Find where the given text appears and provide that cell's center as (x, y) coordinate. 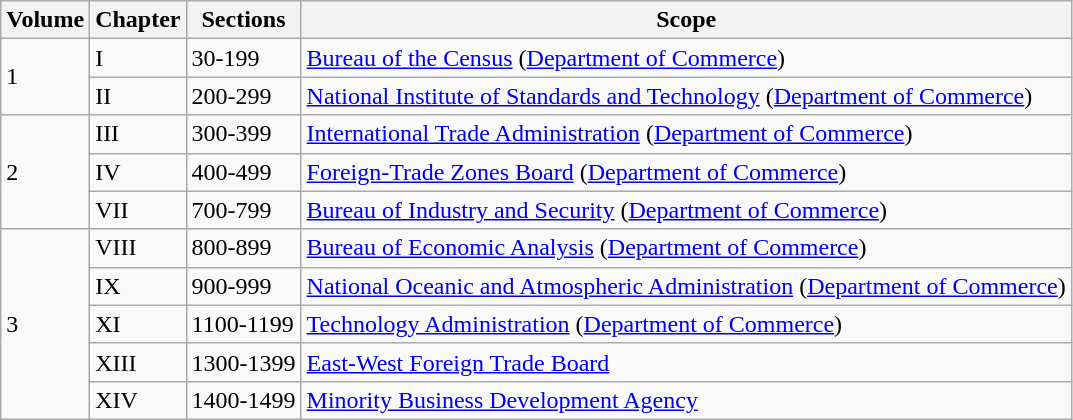
30-199 (244, 58)
3 (46, 324)
Foreign-Trade Zones Board (Department of Commerce) (686, 172)
400-499 (244, 172)
International Trade Administration (Department of Commerce) (686, 134)
900-999 (244, 286)
IV (138, 172)
Bureau of the Census (Department of Commerce) (686, 58)
IX (138, 286)
III (138, 134)
I (138, 58)
Minority Business Development Agency (686, 400)
Bureau of Economic Analysis (Department of Commerce) (686, 248)
1 (46, 77)
Chapter (138, 20)
XI (138, 324)
XIII (138, 362)
Bureau of Industry and Security (Department of Commerce) (686, 210)
1300-1399 (244, 362)
XIV (138, 400)
National Oceanic and Atmospheric Administration (Department of Commerce) (686, 286)
Volume (46, 20)
1400-1499 (244, 400)
National Institute of Standards and Technology (Department of Commerce) (686, 96)
VII (138, 210)
300-399 (244, 134)
2 (46, 172)
Technology Administration (Department of Commerce) (686, 324)
VIII (138, 248)
Scope (686, 20)
800-899 (244, 248)
Sections (244, 20)
1100-1199 (244, 324)
II (138, 96)
200-299 (244, 96)
East-West Foreign Trade Board (686, 362)
700-799 (244, 210)
